Identify which cell holds the provided text, then report its [X, Y] central coordinate. 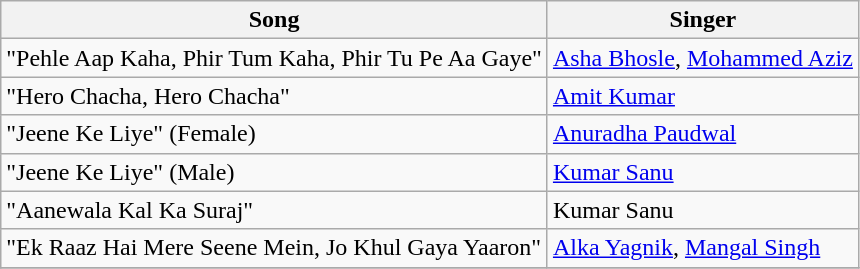
"Aanewala Kal Ka Suraj" [274, 210]
Asha Bhosle, Mohammed Aziz [702, 58]
Amit Kumar [702, 96]
Singer [702, 20]
Anuradha Paudwal [702, 134]
Alka Yagnik, Mangal Singh [702, 248]
"Ek Raaz Hai Mere Seene Mein, Jo Khul Gaya Yaaron" [274, 248]
"Jeene Ke Liye" (Female) [274, 134]
"Pehle Aap Kaha, Phir Tum Kaha, Phir Tu Pe Aa Gaye" [274, 58]
Song [274, 20]
"Jeene Ke Liye" (Male) [274, 172]
"Hero Chacha, Hero Chacha" [274, 96]
